Pinpoint the cell where the given text exists, returning its [x, y] midpoint coordinate. 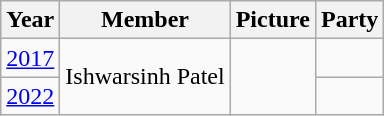
2017 [30, 58]
Party [349, 20]
Member [145, 20]
Picture [272, 20]
Year [30, 20]
2022 [30, 96]
Ishwarsinh Patel [145, 77]
